Determine the [x, y] coordinate at the center of the cell enclosing the given text.  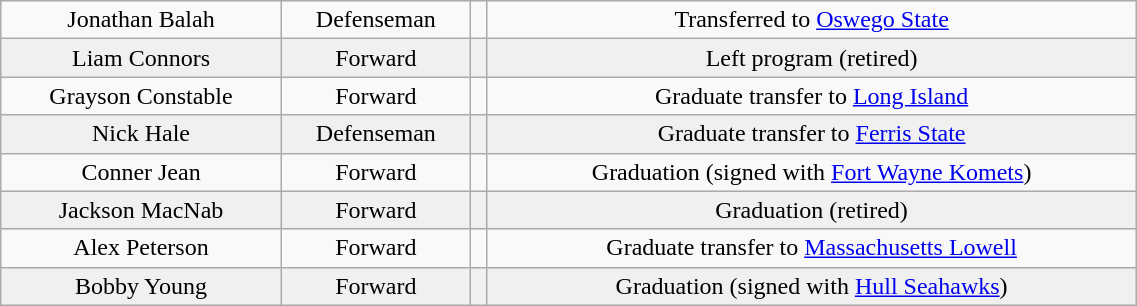
Graduation (signed with Hull Seahawks) [811, 286]
Graduation (signed with Fort Wayne Komets) [811, 172]
Graduation (retired) [811, 210]
Alex Peterson [142, 248]
Jackson MacNab [142, 210]
Transferred to Oswego State [811, 20]
Graduate transfer to Long Island [811, 96]
Conner Jean [142, 172]
Left program (retired) [811, 58]
Graduate transfer to Massachusetts Lowell [811, 248]
Grayson Constable [142, 96]
Bobby Young [142, 286]
Graduate transfer to Ferris State [811, 134]
Jonathan Balah [142, 20]
Liam Connors [142, 58]
Nick Hale [142, 134]
